Provide the (x, y) coordinate of the cell's center where the given text is located.  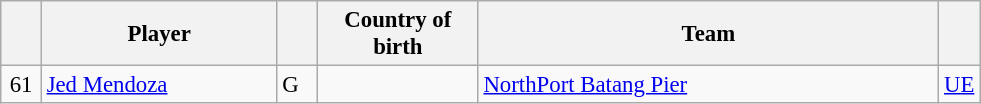
Country of birth (398, 34)
Team (708, 34)
UE (960, 85)
Player (159, 34)
G (298, 85)
Jed Mendoza (159, 85)
61 (22, 85)
NorthPort Batang Pier (708, 85)
